Pinpoint the cell where the given text exists, returning its (X, Y) midpoint coordinate. 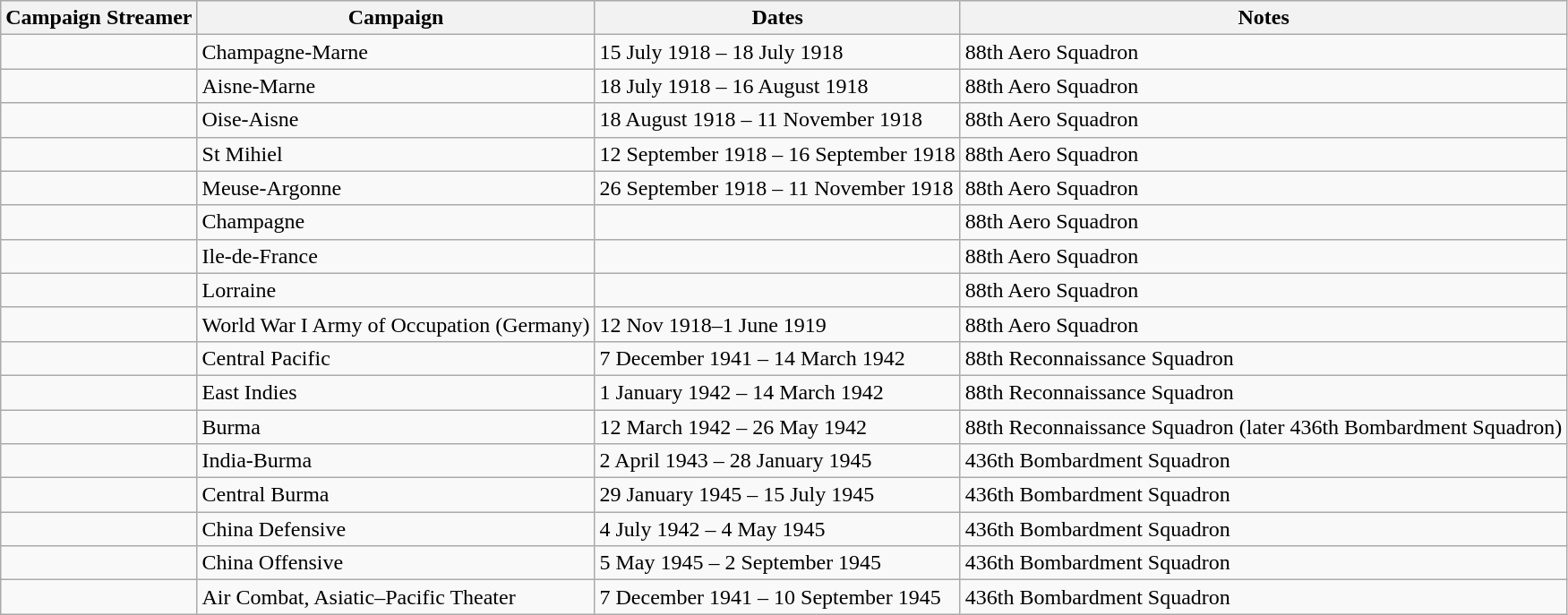
Champagne (396, 222)
4 July 1942 – 4 May 1945 (777, 529)
29 January 1945 – 15 July 1945 (777, 495)
12 September 1918 – 16 September 1918 (777, 154)
18 July 1918 – 16 August 1918 (777, 86)
World War I Army of Occupation (Germany) (396, 324)
Oise-Aisne (396, 120)
Notes (1264, 18)
St Mihiel (396, 154)
Dates (777, 18)
Burma (396, 427)
Central Pacific (396, 358)
26 September 1918 – 11 November 1918 (777, 188)
7 December 1941 – 10 September 1945 (777, 597)
China Defensive (396, 529)
12 Nov 1918–1 June 1919 (777, 324)
Meuse-Argonne (396, 188)
18 August 1918 – 11 November 1918 (777, 120)
Air Combat, Asiatic–Pacific Theater (396, 597)
Champagne-Marne (396, 52)
5 May 1945 – 2 September 1945 (777, 563)
China Offensive (396, 563)
12 March 1942 – 26 May 1942 (777, 427)
East Indies (396, 392)
Campaign Streamer (99, 18)
15 July 1918 – 18 July 1918 (777, 52)
2 April 1943 – 28 January 1945 (777, 461)
1 January 1942 – 14 March 1942 (777, 392)
Lorraine (396, 290)
Central Burma (396, 495)
7 December 1941 – 14 March 1942 (777, 358)
Campaign (396, 18)
88th Reconnaissance Squadron (later 436th Bombardment Squadron) (1264, 427)
Ile-de-France (396, 256)
Aisne-Marne (396, 86)
India-Burma (396, 461)
